Output the [x, y] coordinate of the center of the cell containing the given text.  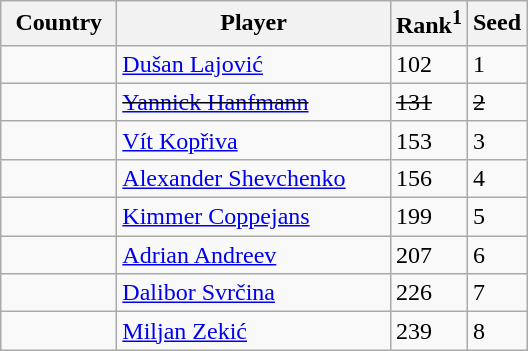
5 [496, 217]
Vít Kopřiva [254, 140]
Dušan Lajović [254, 64]
131 [428, 102]
Miljan Zekić [254, 331]
2 [496, 102]
156 [428, 178]
Rank1 [428, 24]
102 [428, 64]
199 [428, 217]
Yannick Hanfmann [254, 102]
7 [496, 293]
Player [254, 24]
Alexander Shevchenko [254, 178]
Country [59, 24]
207 [428, 255]
3 [496, 140]
Dalibor Svrčina [254, 293]
226 [428, 293]
6 [496, 255]
8 [496, 331]
Seed [496, 24]
153 [428, 140]
Adrian Andreev [254, 255]
Kimmer Coppejans [254, 217]
239 [428, 331]
1 [496, 64]
4 [496, 178]
